Return (x, y) of the center of cell containing provided text 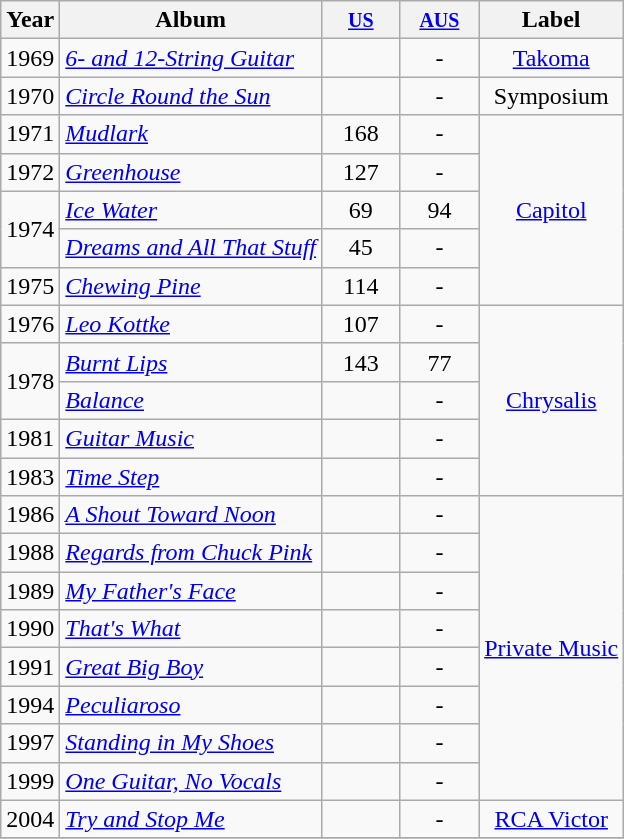
Great Big Boy (191, 667)
Circle Round the Sun (191, 96)
A Shout Toward Noon (191, 515)
Regards from Chuck Pink (191, 553)
1971 (30, 134)
114 (362, 286)
6- and 12-String Guitar (191, 58)
Takoma (552, 58)
Ice Water (191, 210)
1972 (30, 172)
1978 (30, 381)
Chrysalis (552, 400)
1988 (30, 553)
1990 (30, 629)
107 (362, 324)
2004 (30, 819)
1970 (30, 96)
77 (440, 362)
Year (30, 20)
168 (362, 134)
1991 (30, 667)
1997 (30, 743)
That's What (191, 629)
1974 (30, 229)
1975 (30, 286)
1983 (30, 477)
Symposium (552, 96)
1986 (30, 515)
Capitol (552, 210)
1989 (30, 591)
45 (362, 248)
Mudlark (191, 134)
Try and Stop Me (191, 819)
Time Step (191, 477)
My Father's Face (191, 591)
Burnt Lips (191, 362)
Peculiaroso (191, 705)
69 (362, 210)
One Guitar, No Vocals (191, 781)
Private Music (552, 648)
1999 (30, 781)
1969 (30, 58)
Guitar Music (191, 438)
Album (191, 20)
1994 (30, 705)
Standing in My Shoes (191, 743)
Greenhouse (191, 172)
AUS (440, 20)
94 (440, 210)
Balance (191, 400)
127 (362, 172)
US (362, 20)
Label (552, 20)
Dreams and All That Stuff (191, 248)
Leo Kottke (191, 324)
RCA Victor (552, 819)
1981 (30, 438)
Chewing Pine (191, 286)
1976 (30, 324)
143 (362, 362)
